Return [x, y] of the center of cell containing provided text 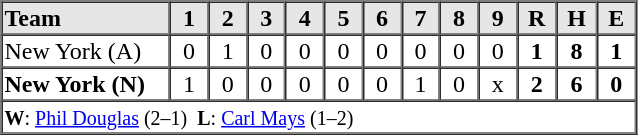
R [537, 18]
E [616, 18]
W: Phil Douglas (2–1) L: Carl Mays (1–2) [319, 116]
4 [306, 18]
9 [498, 18]
New York (N) [86, 84]
5 [344, 18]
New York (A) [86, 50]
H [577, 18]
3 [266, 18]
Team [86, 18]
7 [420, 18]
x [498, 84]
